Determine the [x, y] coordinate at the center of the cell enclosing the given text.  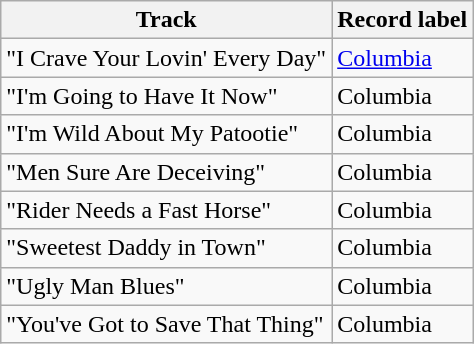
Track [166, 20]
Record label [402, 20]
"I'm Going to Have It Now" [166, 96]
"Men Sure Are Deceiving" [166, 172]
"Ugly Man Blues" [166, 286]
"You've Got to Save That Thing" [166, 324]
"I Crave Your Lovin' Every Day" [166, 58]
"I'm Wild About My Patootie" [166, 134]
"Rider Needs a Fast Horse" [166, 210]
"Sweetest Daddy in Town" [166, 248]
